Search for the cell housing the specified text and yield its (x, y) center coordinate. 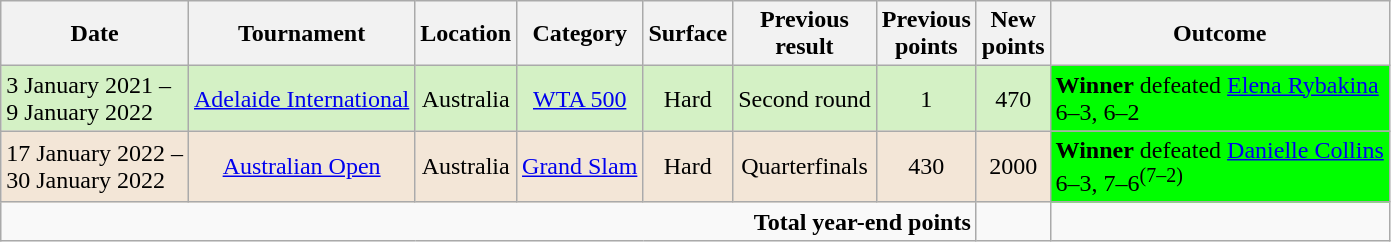
470 (1013, 98)
Category (580, 34)
Grand Slam (580, 167)
Quarterfinals (805, 167)
Location (466, 34)
Date (95, 34)
Adelaide International (301, 98)
3 January 2021 –9 January 2022 (95, 98)
1 (926, 98)
Newpoints (1013, 34)
Surface (688, 34)
Total year-end points (489, 221)
Australian Open (301, 167)
WTA 500 (580, 98)
2000 (1013, 167)
Second round (805, 98)
430 (926, 167)
Winner defeated Elena Rybakina6–3, 6–2 (1220, 98)
Tournament (301, 34)
Previouspoints (926, 34)
17 January 2022 –30 January 2022 (95, 167)
Outcome (1220, 34)
Previousresult (805, 34)
Winner defeated Danielle Collins6–3, 7–6(7–2) (1220, 167)
